Pinpoint the cell where the given text exists, returning its (x, y) midpoint coordinate. 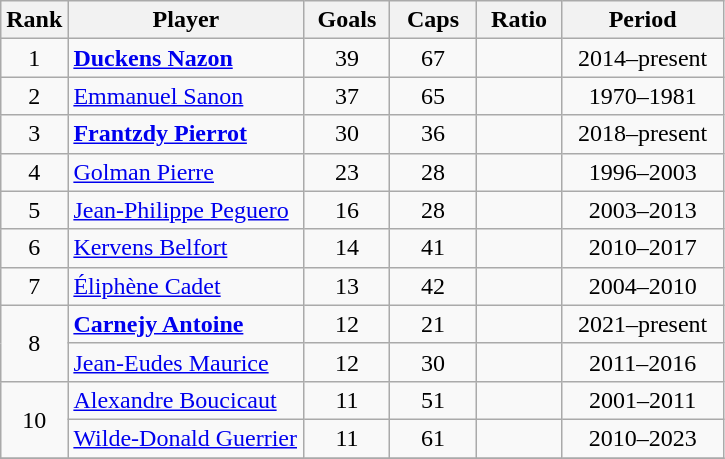
4 (34, 172)
61 (433, 438)
36 (433, 134)
Jean-Eudes Maurice (186, 362)
Emmanuel Sanon (186, 96)
Éliphène Cadet (186, 286)
Alexandre Boucicaut (186, 400)
67 (433, 58)
23 (347, 172)
Goals (347, 20)
Kervens Belfort (186, 248)
51 (433, 400)
14 (347, 248)
2018–present (642, 134)
39 (347, 58)
2010–2023 (642, 438)
16 (347, 210)
2011–2016 (642, 362)
Duckens Nazon (186, 58)
Wilde-Donald Guerrier (186, 438)
2021–present (642, 324)
2014–present (642, 58)
65 (433, 96)
2 (34, 96)
42 (433, 286)
37 (347, 96)
41 (433, 248)
Ratio (519, 20)
2001–2011 (642, 400)
Rank (34, 20)
2004–2010 (642, 286)
Period (642, 20)
3 (34, 134)
Frantzdy Pierrot (186, 134)
5 (34, 210)
8 (34, 343)
10 (34, 419)
21 (433, 324)
Caps (433, 20)
13 (347, 286)
7 (34, 286)
Jean-Philippe Peguero (186, 210)
1 (34, 58)
Player (186, 20)
1970–1981 (642, 96)
Golman Pierre (186, 172)
6 (34, 248)
2010–2017 (642, 248)
1996–2003 (642, 172)
Carnejy Antoine (186, 324)
2003–2013 (642, 210)
